Pinpoint the cell where the given text exists, returning its (X, Y) midpoint coordinate. 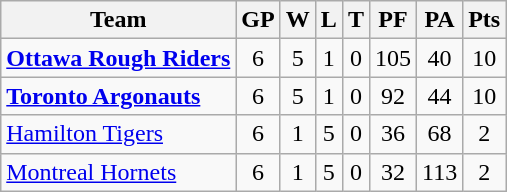
Pts (484, 20)
105 (392, 58)
Toronto Argonauts (118, 96)
113 (439, 172)
PF (392, 20)
T (356, 20)
44 (439, 96)
Ottawa Rough Riders (118, 58)
Montreal Hornets (118, 172)
92 (392, 96)
Hamilton Tigers (118, 134)
36 (392, 134)
Team (118, 20)
68 (439, 134)
L (328, 20)
40 (439, 58)
PA (439, 20)
32 (392, 172)
GP (258, 20)
W (298, 20)
